From the cell containing the given text, extract its center point as [x, y] coordinate. 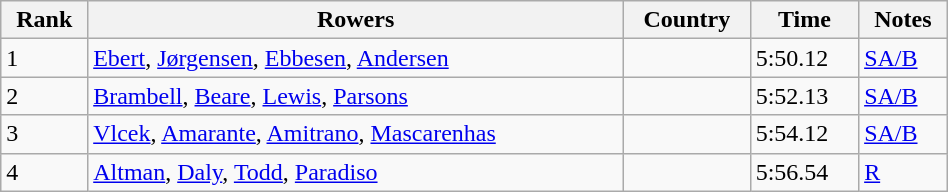
1 [44, 58]
Country [688, 20]
Rowers [356, 20]
5:52.13 [804, 96]
Rank [44, 20]
Time [804, 20]
4 [44, 172]
3 [44, 134]
Ebert, Jørgensen, Ebbesen, Andersen [356, 58]
5:50.12 [804, 58]
Vlcek, Amarante, Amitrano, Mascarenhas [356, 134]
Brambell, Beare, Lewis, Parsons [356, 96]
R [904, 172]
2 [44, 96]
Altman, Daly, Todd, Paradiso [356, 172]
5:54.12 [804, 134]
Notes [904, 20]
5:56.54 [804, 172]
